Extract the (x, y) coordinate from the center of the cell holding the provided text.  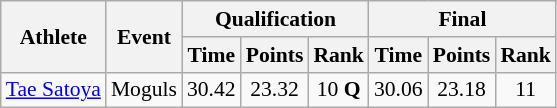
Final (462, 19)
Tae Satoya (54, 90)
11 (526, 90)
30.06 (398, 90)
Event (144, 36)
Athlete (54, 36)
30.42 (212, 90)
10 Q (338, 90)
23.18 (462, 90)
23.32 (275, 90)
Moguls (144, 90)
Qualification (276, 19)
